Capture the cell that displays the provided text and extract its (X, Y) central coordinate. 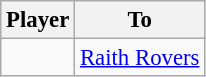
Player (38, 20)
Raith Rovers (140, 58)
To (140, 20)
